Output the (X, Y) coordinate of the center of the cell containing the given text.  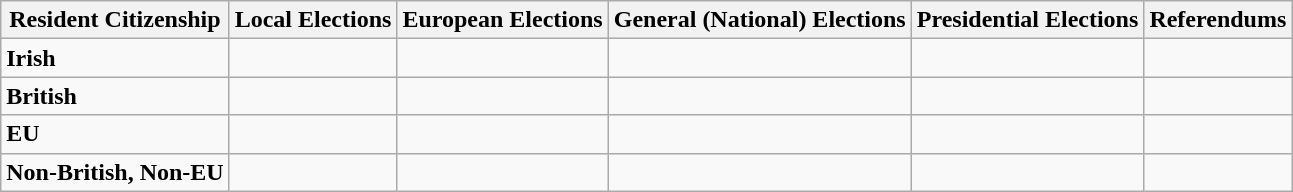
Resident Citizenship (115, 20)
General (National) Elections (760, 20)
Referendums (1218, 20)
Local Elections (313, 20)
Non-British, Non-EU (115, 172)
Presidential Elections (1028, 20)
Irish (115, 58)
European Elections (502, 20)
British (115, 96)
EU (115, 134)
